Return (X, Y) of the center of cell containing provided text 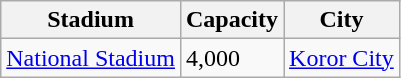
4,000 (232, 58)
National Stadium (91, 58)
Koror City (342, 58)
City (342, 20)
Capacity (232, 20)
Stadium (91, 20)
